Determine the (X, Y) coordinate at the center of the cell enclosing the given text.  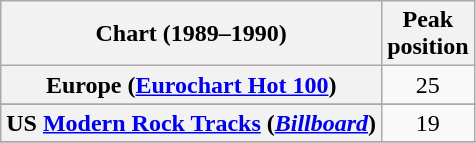
Peakposition (428, 34)
19 (428, 123)
25 (428, 85)
Chart (1989–1990) (192, 34)
US Modern Rock Tracks (Billboard) (192, 123)
Europe (Eurochart Hot 100) (192, 85)
